Provide the [x, y] coordinate of the cell's center where the given text is located.  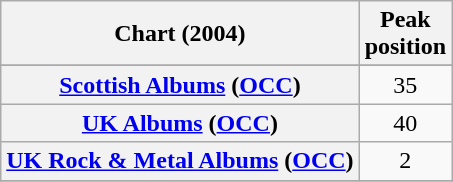
Scottish Albums (OCC) [180, 85]
Chart (2004) [180, 34]
Peakposition [405, 34]
UK Albums (OCC) [180, 123]
40 [405, 123]
UK Rock & Metal Albums (OCC) [180, 161]
35 [405, 85]
2 [405, 161]
